From the cell containing the given text, extract its center point as (X, Y) coordinate. 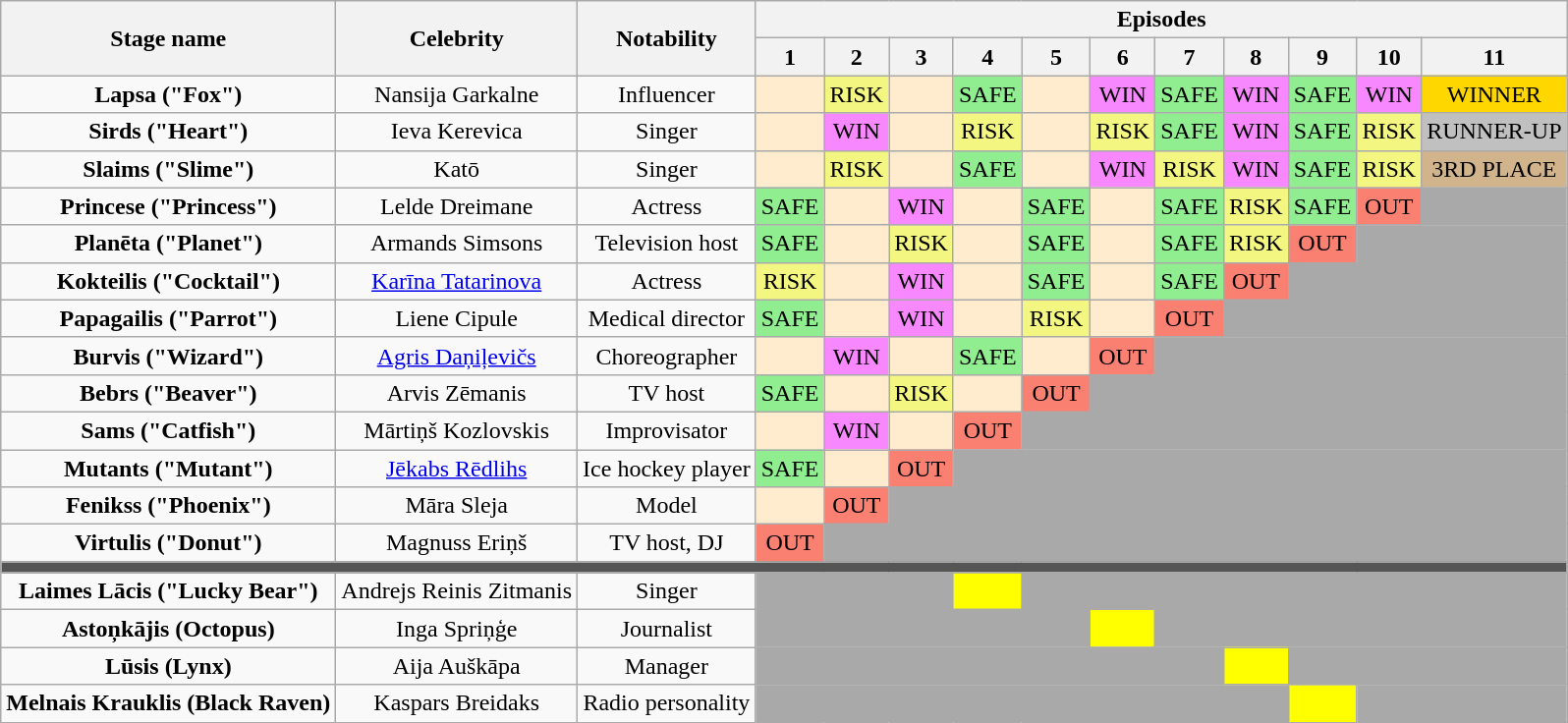
Radio personality (667, 703)
Laimes Lācis ("Lucky Bear") (169, 591)
Kaspars Breidaks (457, 703)
Celebrity (457, 38)
WINNER (1494, 94)
Burvis ("Wizard") (169, 356)
TV host (667, 393)
RUNNER-UP (1494, 132)
Medical director (667, 318)
3RD PLACE (1494, 169)
7 (1190, 57)
Choreographer (667, 356)
Model (667, 506)
Princese ("Princess") (169, 206)
9 (1322, 57)
Bebrs ("Beaver") (169, 393)
Journalist (667, 629)
Andrejs Reinis Zitmanis (457, 591)
Agris Daņiļevičs (457, 356)
1 (790, 57)
4 (987, 57)
2 (857, 57)
Magnuss Eriņš (457, 543)
6 (1123, 57)
Kokteilis ("Cocktail") (169, 281)
Katō (457, 169)
Fenikss ("Phoenix") (169, 506)
Liene Cipule (457, 318)
Papagailis ("Parrot") (169, 318)
Ice hockey player (667, 469)
Karīna Tatarinova (457, 281)
Lūsis (Lynx) (169, 666)
Television host (667, 244)
Stage name (169, 38)
Mārtiņš Kozlovskis (457, 430)
Astoņkājis (Octopus) (169, 629)
Virtulis ("Donut") (169, 543)
Aija Auškāpa (457, 666)
TV host, DJ (667, 543)
Lelde Dreimane (457, 206)
Melnais Krauklis (Black Raven) (169, 703)
Jēkabs Rēdlihs (457, 469)
Notability (667, 38)
Manager (667, 666)
Lapsa ("Fox") (169, 94)
Inga Spriņģe (457, 629)
11 (1494, 57)
5 (1056, 57)
Episodes (1161, 20)
Mutants ("Mutant") (169, 469)
Māra Sleja (457, 506)
Improvisator (667, 430)
10 (1389, 57)
Sirds ("Heart") (169, 132)
8 (1256, 57)
Ieva Kerevica (457, 132)
Nansija Garkalne (457, 94)
Arvis Zēmanis (457, 393)
3 (922, 57)
Armands Simsons (457, 244)
Sams ("Catfish") (169, 430)
Slaims ("Slime") (169, 169)
Influencer (667, 94)
Planēta ("Planet") (169, 244)
